Pinpoint the cell where the given text exists, returning its (X, Y) midpoint coordinate. 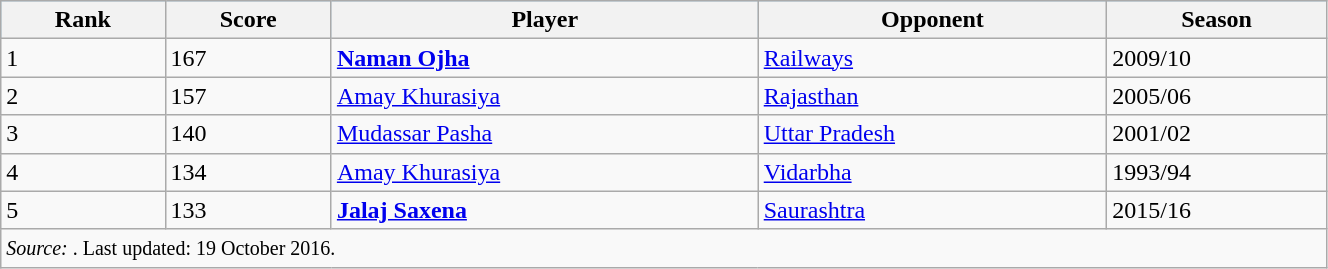
Score (248, 20)
Vidarbha (932, 172)
Mudassar Pasha (544, 134)
2005/06 (1217, 96)
Saurashtra (932, 210)
Season (1217, 20)
Naman Ojha (544, 58)
167 (248, 58)
Jalaj Saxena (544, 210)
134 (248, 172)
Rajasthan (932, 96)
Opponent (932, 20)
2009/10 (1217, 58)
4 (83, 172)
1993/94 (1217, 172)
2 (83, 96)
Uttar Pradesh (932, 134)
140 (248, 134)
5 (83, 210)
Source: . Last updated: 19 October 2016. (664, 248)
157 (248, 96)
3 (83, 134)
1 (83, 58)
133 (248, 210)
2015/16 (1217, 210)
Rank (83, 20)
2001/02 (1217, 134)
Railways (932, 58)
Player (544, 20)
